From the cell containing the given text, extract its center point as (x, y) coordinate. 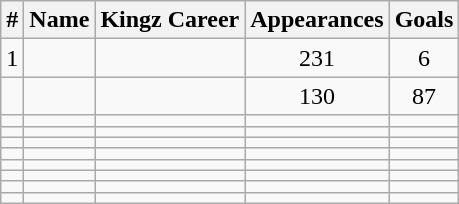
Kingz Career (170, 20)
1 (12, 58)
Name (60, 20)
130 (317, 96)
# (12, 20)
6 (424, 58)
87 (424, 96)
231 (317, 58)
Appearances (317, 20)
Goals (424, 20)
